Locate the cell with the specified text and output its [x, y] center coordinate. 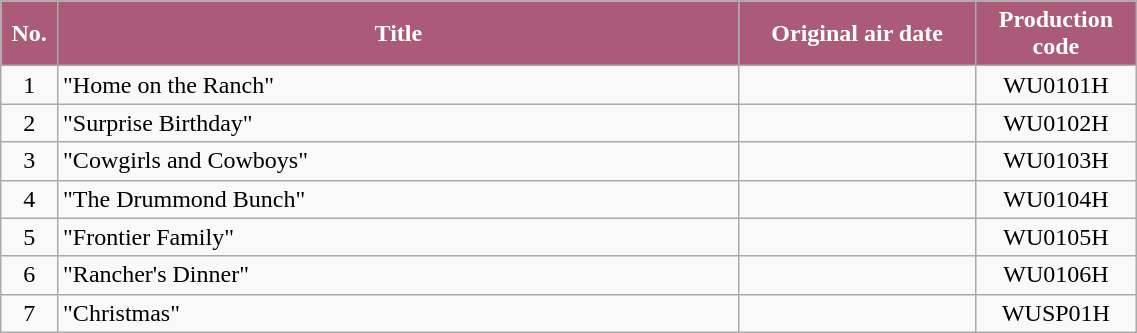
"Christmas" [399, 313]
"Rancher's Dinner" [399, 275]
Original air date [857, 34]
Title [399, 34]
4 [30, 199]
"The Drummond Bunch" [399, 199]
6 [30, 275]
WU0104H [1056, 199]
WU0106H [1056, 275]
WU0105H [1056, 237]
7 [30, 313]
WUSP01H [1056, 313]
WU0101H [1056, 85]
1 [30, 85]
Productioncode [1056, 34]
No. [30, 34]
"Frontier Family" [399, 237]
WU0103H [1056, 161]
5 [30, 237]
"Home on the Ranch" [399, 85]
"Surprise Birthday" [399, 123]
"Cowgirls and Cowboys" [399, 161]
3 [30, 161]
2 [30, 123]
WU0102H [1056, 123]
